For the text-containing cell, return its midpoint in [X, Y] coordinate format. 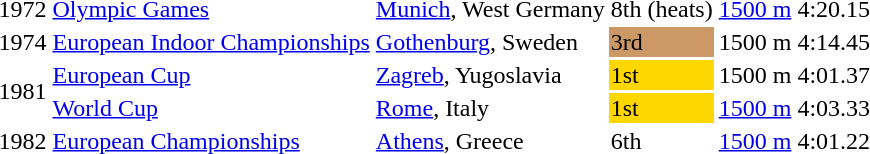
European Indoor Championships [211, 42]
Rome, Italy [490, 108]
3rd [662, 42]
European Cup [211, 75]
World Cup [211, 108]
Gothenburg, Sweden [490, 42]
Zagreb, Yugoslavia [490, 75]
